Extract the (X, Y) coordinate from the center of the cell holding the provided text.  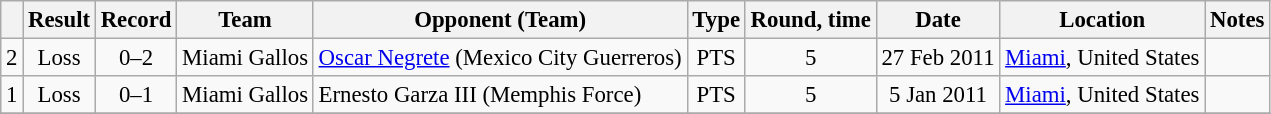
Round, time (810, 20)
5 Jan 2011 (938, 95)
Type (716, 20)
Notes (1238, 20)
Date (938, 20)
2 (12, 58)
Oscar Negrete (Mexico City Guerreros) (500, 58)
1 (12, 95)
Record (136, 20)
27 Feb 2011 (938, 58)
0–2 (136, 58)
Ernesto Garza III (Memphis Force) (500, 95)
Opponent (Team) (500, 20)
Location (1102, 20)
Result (60, 20)
Team (246, 20)
0–1 (136, 95)
